Output the (X, Y) coordinate of the center of the cell containing the given text.  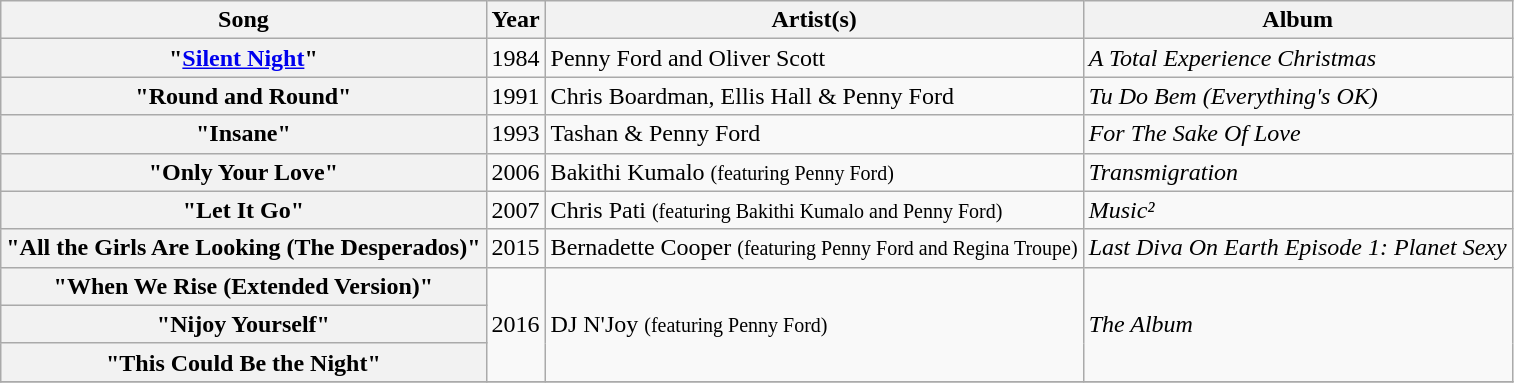
Chris Boardman, Ellis Hall & Penny Ford (814, 96)
Bernadette Cooper (featuring Penny Ford and Regina Troupe) (814, 248)
Album (1298, 20)
"Nijoy Yourself" (244, 324)
"Silent Night" (244, 58)
Tashan & Penny Ford (814, 134)
The Album (1298, 324)
"Round and Round" (244, 96)
"Only Your Love" (244, 172)
"Insane" (244, 134)
Music² (1298, 210)
DJ N'Joy (featuring Penny Ford) (814, 324)
Transmigration (1298, 172)
Tu Do Bem (Everything's OK) (1298, 96)
Song (244, 20)
Penny Ford and Oliver Scott (814, 58)
A Total Experience Christmas (1298, 58)
"When We Rise (Extended Version)" (244, 286)
For The Sake Of Love (1298, 134)
1991 (516, 96)
"Let It Go" (244, 210)
Chris Pati (featuring Bakithi Kumalo and Penny Ford) (814, 210)
Bakithi Kumalo (featuring Penny Ford) (814, 172)
1984 (516, 58)
Last Diva On Earth Episode 1: Planet Sexy (1298, 248)
"This Could Be the Night" (244, 362)
2007 (516, 210)
Year (516, 20)
2015 (516, 248)
2016 (516, 324)
Artist(s) (814, 20)
2006 (516, 172)
"All the Girls Are Looking (The Desperados)" (244, 248)
1993 (516, 134)
